Detect which cell encompasses the target text, then output its (x, y) center coordinate. 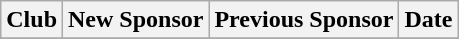
New Sponsor (136, 20)
Previous Sponsor (304, 20)
Date (428, 20)
Club (32, 20)
